Capture the cell that displays the provided text and extract its [X, Y] central coordinate. 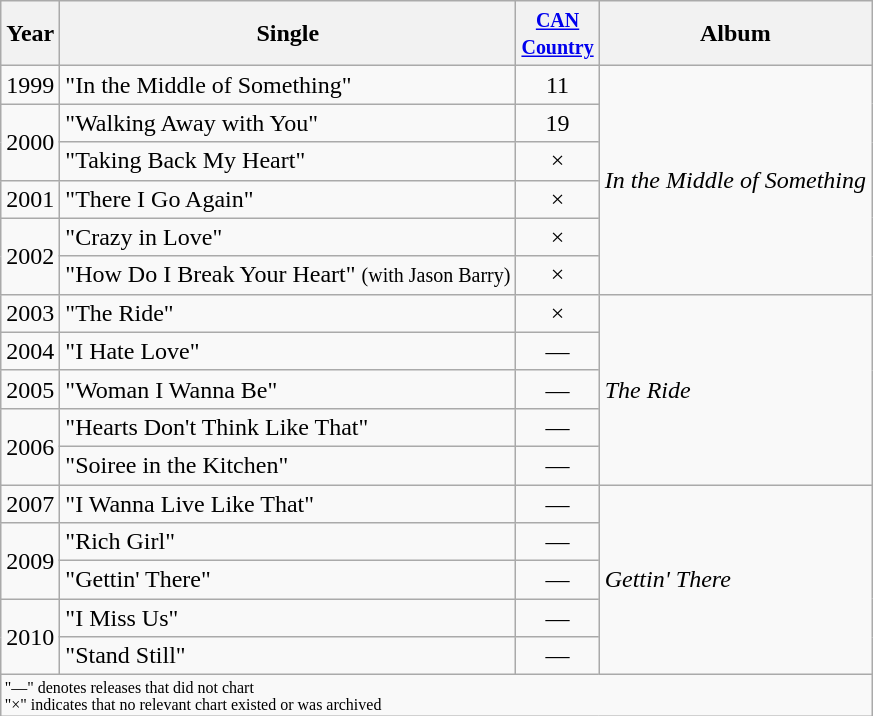
"Woman I Wanna Be" [288, 389]
19 [558, 123]
2006 [30, 446]
"There I Go Again" [288, 199]
"Walking Away with You" [288, 123]
2003 [30, 313]
"—" denotes releases that did not chart"×" indicates that no relevant chart existed or was archived [436, 696]
11 [558, 85]
2010 [30, 637]
"Taking Back My Heart" [288, 161]
2000 [30, 142]
2005 [30, 389]
2001 [30, 199]
Year [30, 34]
"In the Middle of Something" [288, 85]
2004 [30, 351]
In the Middle of Something [735, 180]
Single [288, 34]
2002 [30, 256]
Album [735, 34]
"Hearts Don't Think Like That" [288, 427]
"Rich Girl" [288, 542]
"I Wanna Live Like That" [288, 503]
"How Do I Break Your Heart" (with Jason Barry) [288, 275]
"Soiree in the Kitchen" [288, 465]
2007 [30, 503]
CANCountry [558, 34]
1999 [30, 85]
"The Ride" [288, 313]
"Crazy in Love" [288, 237]
"Gettin' There" [288, 580]
"I Miss Us" [288, 618]
"I Hate Love" [288, 351]
2009 [30, 561]
Gettin' There [735, 579]
"Stand Still" [288, 656]
The Ride [735, 389]
